Provide the [x, y] coordinate of the cell's center where the given text is located.  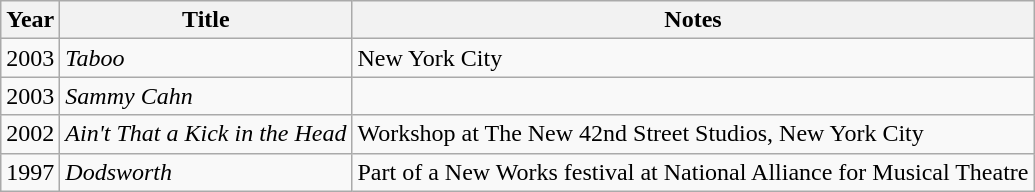
Year [30, 20]
Ain't That a Kick in the Head [206, 134]
Dodsworth [206, 172]
New York City [693, 58]
Workshop at The New 42nd Street Studios, New York City [693, 134]
Taboo [206, 58]
Title [206, 20]
Sammy Cahn [206, 96]
1997 [30, 172]
2002 [30, 134]
Notes [693, 20]
Part of a New Works festival at National Alliance for Musical Theatre [693, 172]
